Pinpoint the cell where the given text exists, returning its [X, Y] midpoint coordinate. 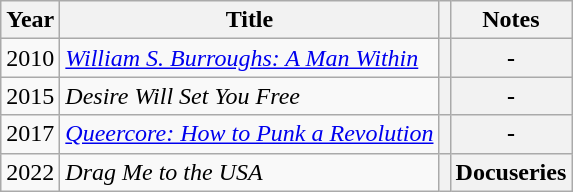
Year [30, 20]
Desire Will Set You Free [250, 96]
2015 [30, 96]
Title [250, 20]
2010 [30, 58]
Queercore: How to Punk a Revolution [250, 134]
2022 [30, 172]
Drag Me to the USA [250, 172]
Docuseries [511, 172]
Notes [511, 20]
2017 [30, 134]
William S. Burroughs: A Man Within [250, 58]
